Return (x, y) of the center of cell containing provided text 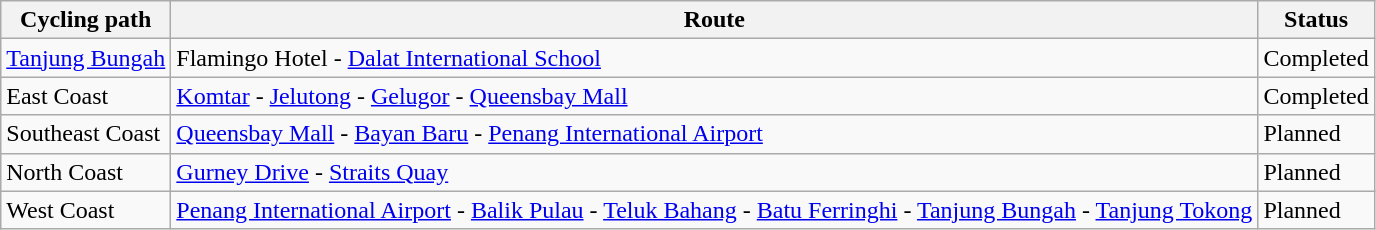
Queensbay Mall - Bayan Baru - Penang International Airport (714, 134)
East Coast (86, 96)
Penang International Airport - Balik Pulau - Teluk Bahang - Batu Ferringhi - Tanjung Bungah - Tanjung Tokong (714, 210)
North Coast (86, 172)
Tanjung Bungah (86, 58)
Gurney Drive - Straits Quay (714, 172)
Route (714, 20)
West Coast (86, 210)
Status (1316, 20)
Komtar - Jelutong - Gelugor - Queensbay Mall (714, 96)
Cycling path (86, 20)
Flamingo Hotel - Dalat International School (714, 58)
Southeast Coast (86, 134)
